Extract the (X, Y) coordinate from the center of the cell holding the provided text.  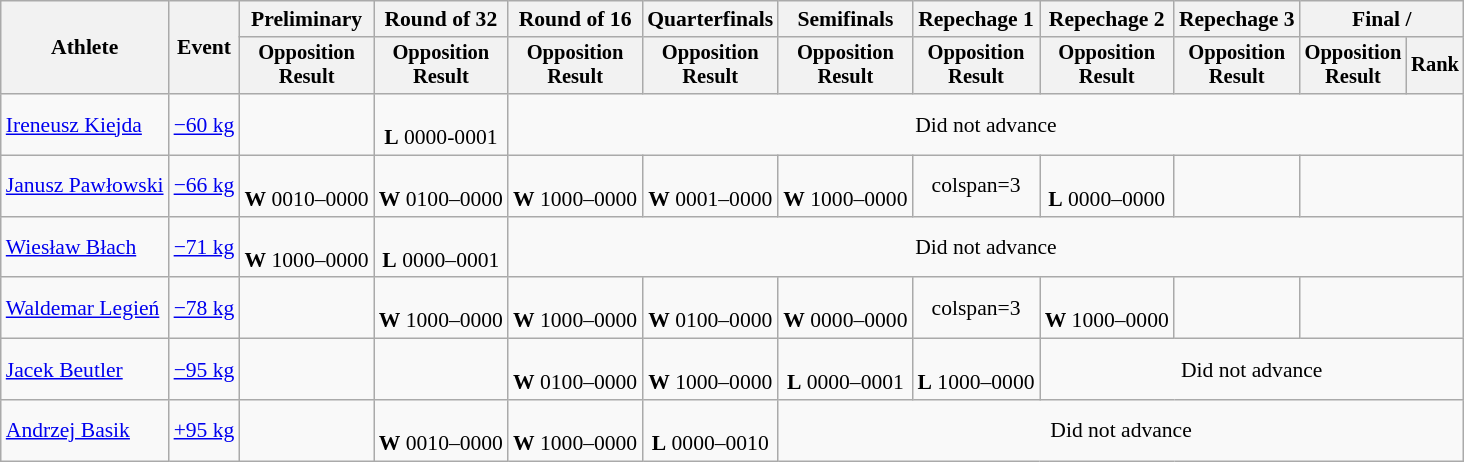
Wiesław Błach (85, 248)
Janusz Pawłowski (85, 186)
W 0001–0000 (710, 186)
Jacek Beutler (85, 370)
Repechage 3 (1237, 19)
Quarterfinals (710, 19)
Athlete (85, 48)
Event (204, 48)
−60 kg (204, 124)
L 0000–0000 (1107, 186)
Ireneusz Kiejda (85, 124)
−78 kg (204, 308)
W 0000–0000 (845, 308)
−95 kg (204, 370)
Final / (1382, 19)
Andrzej Basik (85, 430)
Round of 32 (441, 19)
−71 kg (204, 248)
−66 kg (204, 186)
Round of 16 (575, 19)
Repechage 2 (1107, 19)
Rank (1435, 66)
L 0000–0010 (710, 430)
L 1000–0000 (976, 370)
Preliminary (306, 19)
+95 kg (204, 430)
Semifinals (845, 19)
Repechage 1 (976, 19)
L 0000-0001 (441, 124)
Waldemar Legień (85, 308)
